Identify which cell holds the provided text, then report its [x, y] central coordinate. 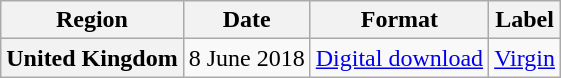
8 June 2018 [246, 58]
Virgin [525, 58]
Label [525, 20]
Region [92, 20]
Date [246, 20]
United Kingdom [92, 58]
Digital download [399, 58]
Format [399, 20]
